Search for the cell housing the specified text and yield its [X, Y] center coordinate. 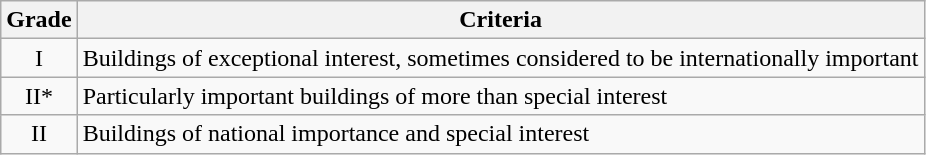
Particularly important buildings of more than special interest [500, 96]
II [39, 134]
Buildings of national importance and special interest [500, 134]
I [39, 58]
Buildings of exceptional interest, sometimes considered to be internationally important [500, 58]
II* [39, 96]
Criteria [500, 20]
Grade [39, 20]
